Identify which cell holds the provided text, then report its (X, Y) central coordinate. 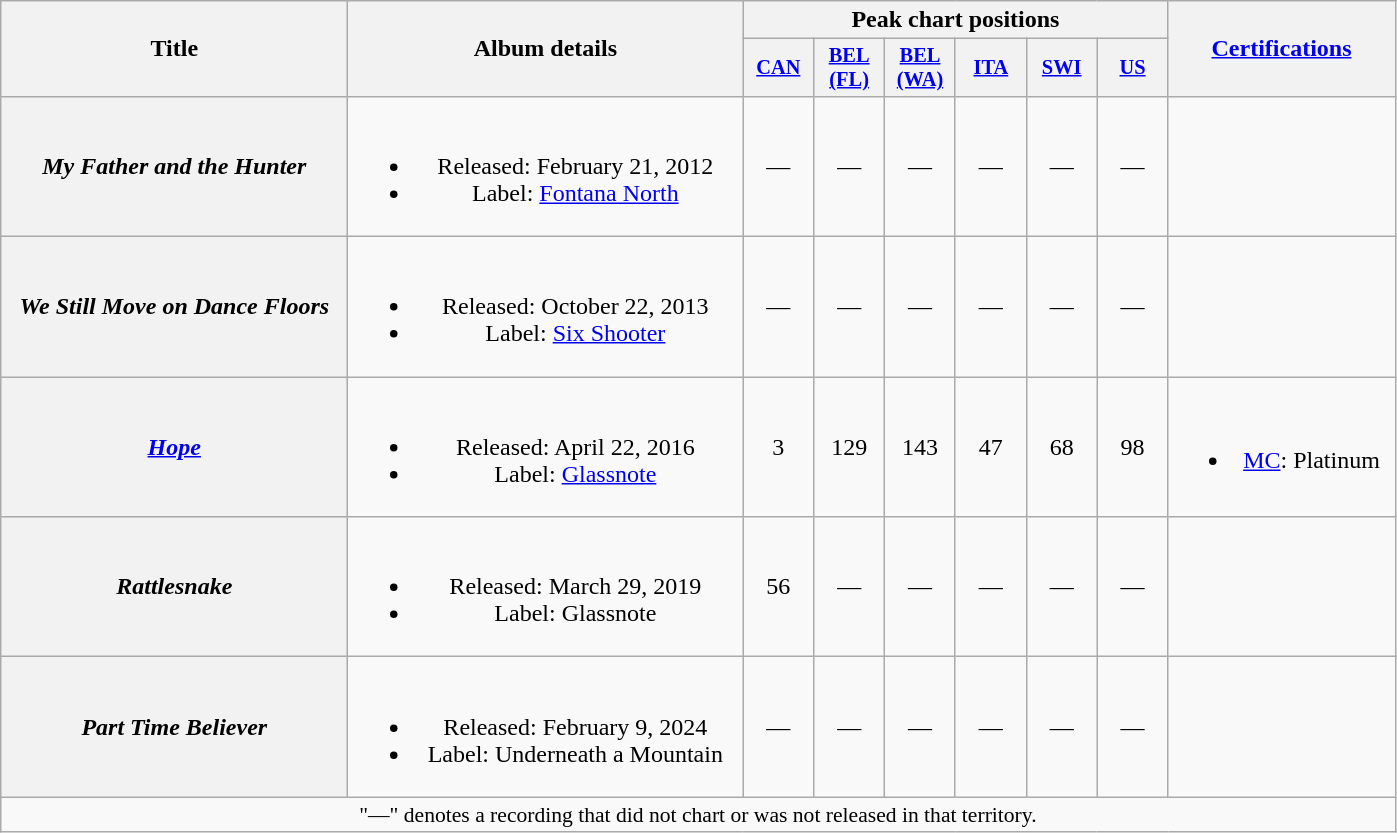
Peak chart positions (956, 20)
Album details (546, 49)
129 (850, 447)
We Still Move on Dance Floors (174, 307)
Released: April 22, 2016Label: Glassnote (546, 447)
47 (990, 447)
56 (778, 587)
CAN (778, 68)
Released: March 29, 2019Label: Glassnote (546, 587)
BEL(WA) (920, 68)
Part Time Believer (174, 727)
98 (1132, 447)
SWI (1062, 68)
ITA (990, 68)
MC: Platinum (1282, 447)
143 (920, 447)
US (1132, 68)
3 (778, 447)
Released: February 21, 2012Label: Fontana North (546, 166)
Hope (174, 447)
My Father and the Hunter (174, 166)
"—" denotes a recording that did not chart or was not released in that territory. (698, 815)
BEL(FL) (850, 68)
Title (174, 49)
Rattlesnake (174, 587)
Released: October 22, 2013Label: Six Shooter (546, 307)
68 (1062, 447)
Released: February 9, 2024Label: Underneath a Mountain (546, 727)
Certifications (1282, 49)
